Return (X, Y) of the center of cell containing provided text 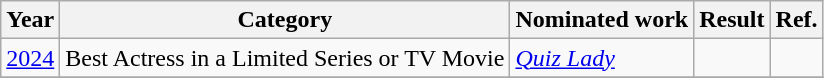
Nominated work (602, 20)
Category (285, 20)
Ref. (796, 20)
2024 (30, 58)
Best Actress in a Limited Series or TV Movie (285, 58)
Result (732, 20)
Quiz Lady (602, 58)
Year (30, 20)
